Identify which cell holds the provided text, then report its (x, y) central coordinate. 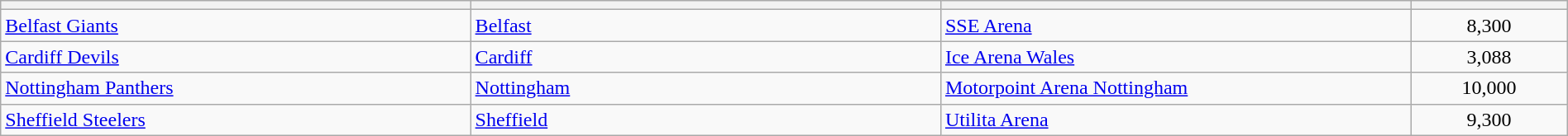
Utilita Arena (1175, 120)
Ice Arena Wales (1175, 57)
Motorpoint Arena Nottingham (1175, 88)
Cardiff (705, 57)
3,088 (1489, 57)
Cardiff Devils (236, 57)
Nottingham Panthers (236, 88)
SSE Arena (1175, 26)
Nottingham (705, 88)
9,300 (1489, 120)
Sheffield Steelers (236, 120)
Sheffield (705, 120)
8,300 (1489, 26)
Belfast (705, 26)
10,000 (1489, 88)
Belfast Giants (236, 26)
